Identify which cell holds the provided text, then report its [x, y] central coordinate. 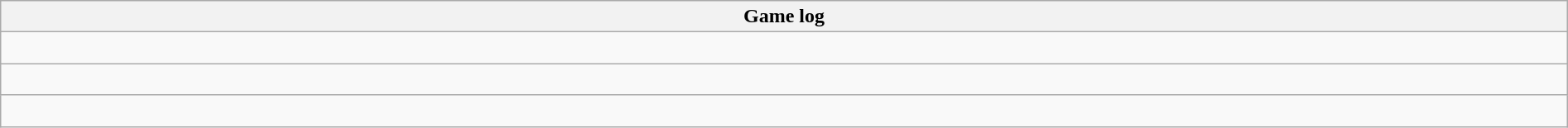
Game log [784, 17]
